Determine the [x, y] coordinate at the center of the cell enclosing the given text.  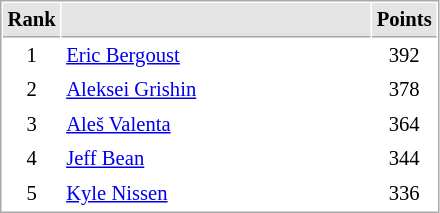
Aleksei Grishin [216, 90]
344 [404, 158]
Aleš Valenta [216, 124]
4 [32, 158]
364 [404, 124]
2 [32, 90]
Points [404, 20]
Kyle Nissen [216, 194]
5 [32, 194]
336 [404, 194]
392 [404, 56]
Jeff Bean [216, 158]
3 [32, 124]
378 [404, 90]
Eric Bergoust [216, 56]
1 [32, 56]
Rank [32, 20]
